Return [x, y] of the center of cell containing provided text 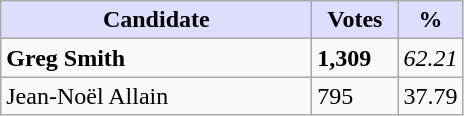
37.79 [430, 96]
Votes [355, 20]
Candidate [156, 20]
1,309 [355, 58]
Greg Smith [156, 58]
795 [355, 96]
% [430, 20]
Jean-Noël Allain [156, 96]
62.21 [430, 58]
